Return [X, Y] of the center of cell containing provided text 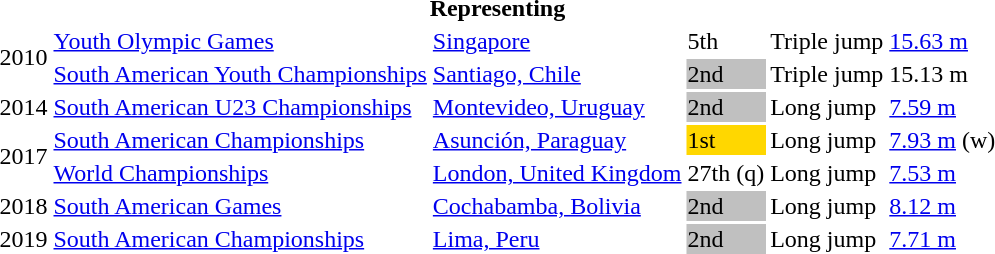
South American Youth Championships [240, 74]
1st [726, 140]
World Championships [240, 173]
27th (q) [726, 173]
Montevideo, Uruguay [557, 107]
South American Games [240, 206]
Youth Olympic Games [240, 41]
Cochabamba, Bolivia [557, 206]
Asunción, Paraguay [557, 140]
Santiago, Chile [557, 74]
5th [726, 41]
South American U23 Championships [240, 107]
Lima, Peru [557, 239]
Singapore [557, 41]
London, United Kingdom [557, 173]
